Find where the given text appears and provide that cell's center as [x, y] coordinate. 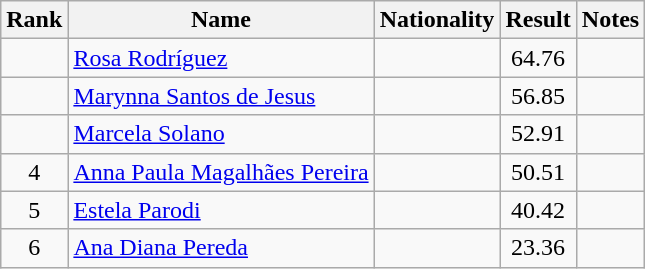
6 [34, 248]
Rosa Rodríguez [221, 58]
5 [34, 210]
56.85 [538, 96]
40.42 [538, 210]
Marcela Solano [221, 134]
Name [221, 20]
Notes [610, 20]
52.91 [538, 134]
64.76 [538, 58]
Marynna Santos de Jesus [221, 96]
23.36 [538, 248]
Nationality [437, 20]
Result [538, 20]
4 [34, 172]
50.51 [538, 172]
Rank [34, 20]
Anna Paula Magalhães Pereira [221, 172]
Estela Parodi [221, 210]
Ana Diana Pereda [221, 248]
